Provide the (X, Y) coordinate of the cell's center where the given text is located.  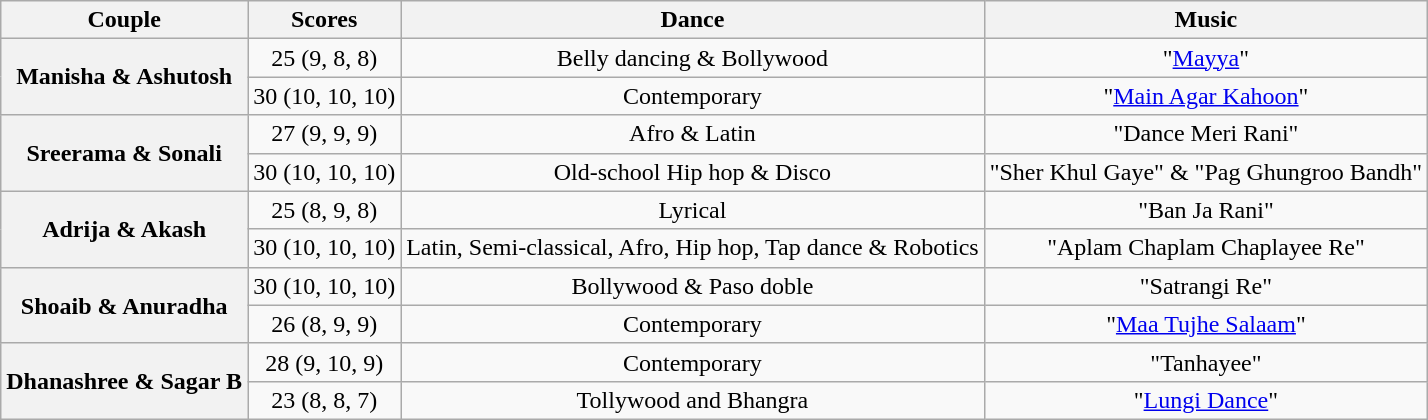
Belly dancing & Bollywood (693, 58)
Bollywood & Paso doble (693, 286)
Latin, Semi-classical, Afro, Hip hop, Tap dance & Robotics (693, 248)
25 (8, 9, 8) (324, 210)
"Sher Khul Gaye" & "Pag Ghungroo Bandh" (1206, 172)
25 (9, 8, 8) (324, 58)
"Satrangi Re" (1206, 286)
"Main Agar Kahoon" (1206, 96)
Afro & Latin (693, 134)
27 (9, 9, 9) (324, 134)
28 (9, 10, 9) (324, 362)
"Tanhayee" (1206, 362)
Dance (693, 20)
Shoaib & Anuradha (124, 305)
"Mayya" (1206, 58)
Dhanashree & Sagar B (124, 381)
"Ban Ja Rani" (1206, 210)
Scores (324, 20)
Manisha & Ashutosh (124, 77)
Old-school Hip hop & Disco (693, 172)
"Dance Meri Rani" (1206, 134)
Couple (124, 20)
Lyrical (693, 210)
"Aplam Chaplam Chaplayee Re" (1206, 248)
Sreerama & Sonali (124, 153)
"Maa Tujhe Salaam" (1206, 324)
"Lungi Dance" (1206, 400)
Adrija & Akash (124, 229)
Music (1206, 20)
Tollywood and Bhangra (693, 400)
23 (8, 8, 7) (324, 400)
26 (8, 9, 9) (324, 324)
